Determine the [X, Y] coordinate at the center of the cell enclosing the given text.  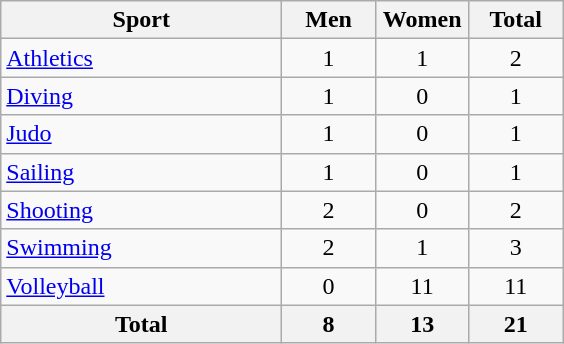
Judo [142, 134]
Sport [142, 20]
3 [516, 248]
Volleyball [142, 286]
Shooting [142, 210]
13 [422, 324]
Diving [142, 96]
Athletics [142, 58]
Women [422, 20]
Men [329, 20]
Sailing [142, 172]
21 [516, 324]
8 [329, 324]
Swimming [142, 248]
